Search for the cell housing the specified text and yield its [x, y] center coordinate. 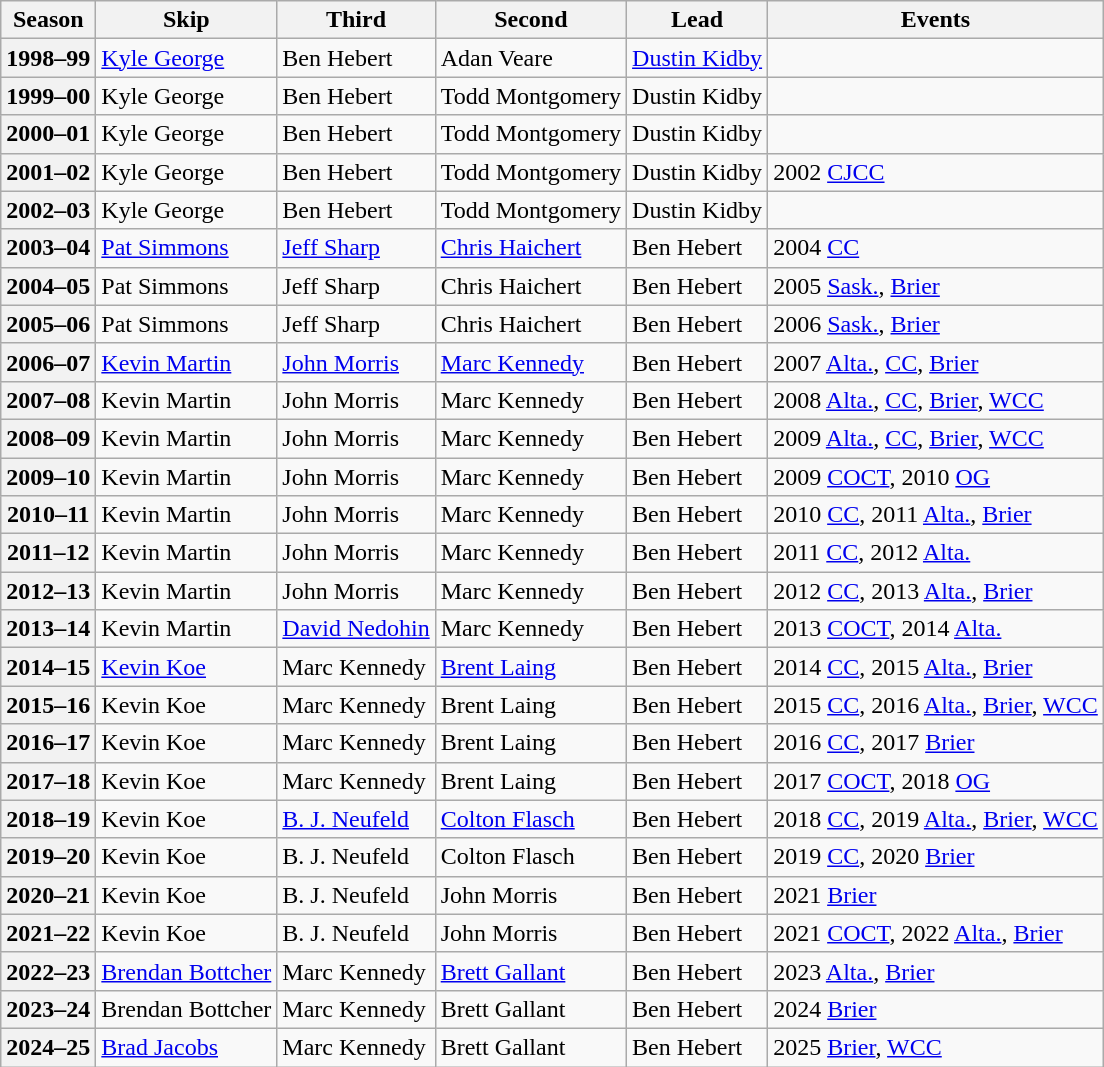
2004–05 [48, 286]
2006–07 [48, 362]
Second [530, 20]
2018–19 [48, 819]
2021 COCT, 2022 Alta., Brier [936, 933]
2007 Alta., CC, Brier [936, 362]
2017 COCT, 2018 OG [936, 781]
2011 CC, 2012 Alta. [936, 553]
2020–21 [48, 895]
2002–03 [48, 210]
Adan Veare [530, 58]
2010–11 [48, 515]
2024–25 [48, 1047]
2010 CC, 2011 Alta., Brier [936, 515]
2017–18 [48, 781]
2007–08 [48, 400]
2019 CC, 2020 Brier [936, 857]
2006 Sask., Brier [936, 324]
2012 CC, 2013 Alta., Brier [936, 591]
2018 CC, 2019 Alta., Brier, WCC [936, 819]
2008 Alta., CC, Brier, WCC [936, 400]
2015 CC, 2016 Alta., Brier, WCC [936, 705]
2009 COCT, 2010 OG [936, 477]
David Nedohin [356, 629]
2004 CC [936, 248]
Season [48, 20]
2023–24 [48, 1009]
2016–17 [48, 743]
2024 Brier [936, 1009]
2009–10 [48, 477]
2014–15 [48, 667]
2002 CJCC [936, 172]
2005–06 [48, 324]
2003–04 [48, 248]
2000–01 [48, 134]
2009 Alta., CC, Brier, WCC [936, 438]
2014 CC, 2015 Alta., Brier [936, 667]
2015–16 [48, 705]
2021–22 [48, 933]
2013 COCT, 2014 Alta. [936, 629]
Third [356, 20]
2008–09 [48, 438]
Events [936, 20]
2016 CC, 2017 Brier [936, 743]
2005 Sask., Brier [936, 286]
2001–02 [48, 172]
2012–13 [48, 591]
Skip [186, 20]
1999–00 [48, 96]
1998–99 [48, 58]
2011–12 [48, 553]
2022–23 [48, 971]
2023 Alta., Brier [936, 971]
Brad Jacobs [186, 1047]
2013–14 [48, 629]
2019–20 [48, 857]
2025 Brier, WCC [936, 1047]
2021 Brier [936, 895]
Lead [698, 20]
